Extract the [X, Y] coordinate from the center of the cell holding the provided text.  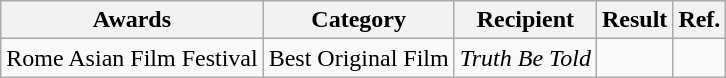
Category [358, 20]
Awards [132, 20]
Rome Asian Film Festival [132, 58]
Truth Be Told [525, 58]
Recipient [525, 20]
Ref. [700, 20]
Result [634, 20]
Best Original Film [358, 58]
